Return (X, Y) of the center of cell containing provided text 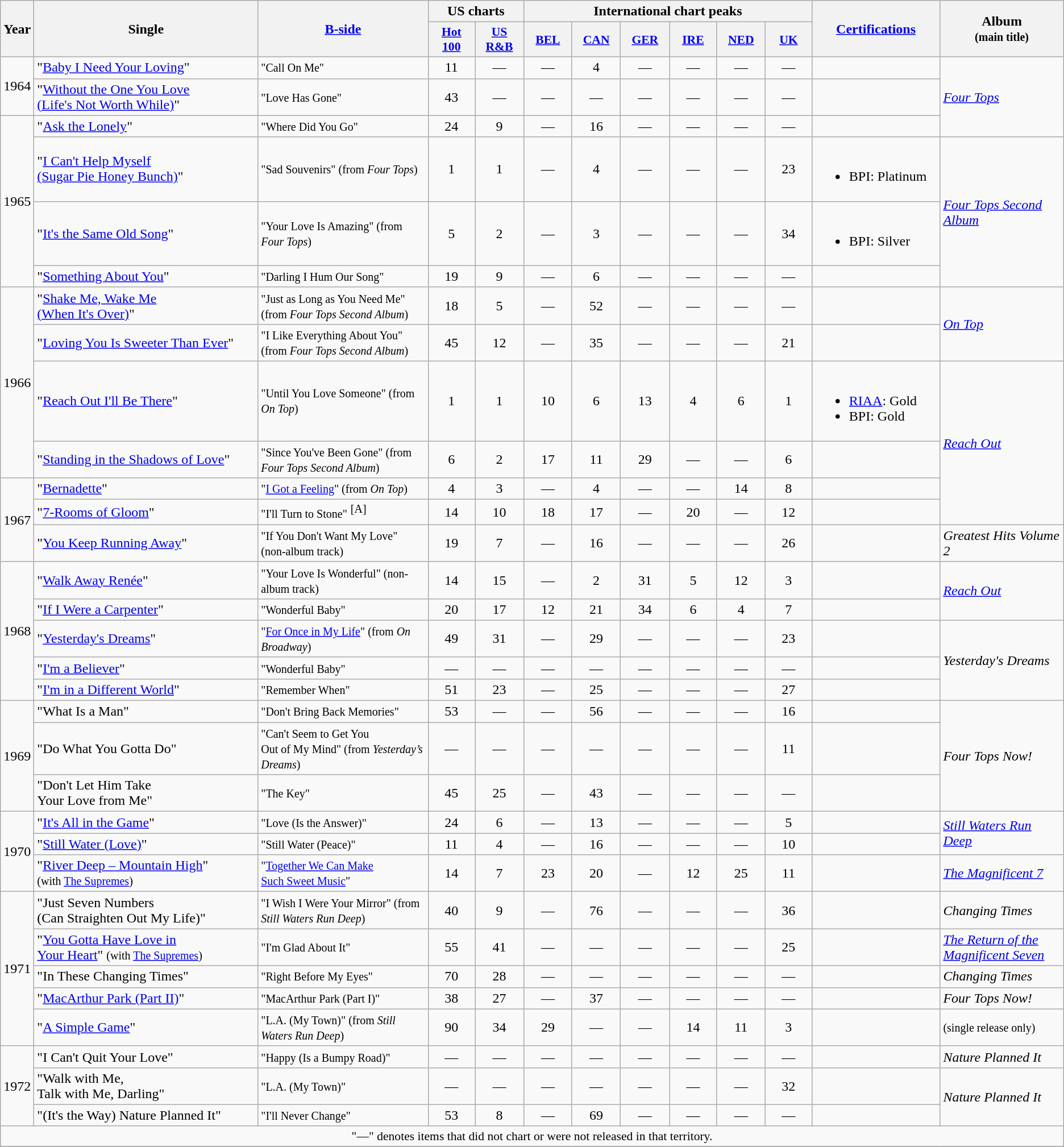
"Can't Seem to Get YouOut of My Mind" (from Yesterday’s Dreams) (343, 749)
1966 (17, 382)
56 (596, 712)
"I'm in a Different World" (146, 689)
"What Is a Man" (146, 712)
BPI: Platinum (876, 169)
"If You Don't Want My Love" (non-album track) (343, 543)
"A Simple Game" (146, 1028)
"I'm a Believer" (146, 668)
US charts (476, 11)
"In These Changing Times" (146, 976)
"Love (Is the Answer)" (343, 822)
"Still Water (Peace)" (343, 844)
International chart peaks (668, 11)
"Shake Me, Wake Me(When It's Over)" (146, 306)
1970 (17, 851)
"I Can't Quit Your Love" (146, 1057)
1972 (17, 1086)
36 (788, 911)
"MacArthur Park (Part I)" (343, 998)
76 (596, 911)
(single release only) (1001, 1028)
"Still Water (Love)" (146, 844)
"Yesterday's Dreams" (146, 639)
1964 (17, 86)
49 (451, 639)
"I'm Glad About It" (343, 947)
"River Deep – Mountain High"(with The Supremes) (146, 873)
"Bernadette" (146, 489)
"7-Rooms of Gloom" (146, 513)
"If I Were a Carpenter" (146, 609)
1971 (17, 969)
UK (788, 40)
"Do What You Gotta Do" (146, 749)
"I Like Everything About You" (from Four Tops Second Album) (343, 342)
1968 (17, 631)
"Until You Love Someone" (from On Top) (343, 401)
"The Key" (343, 793)
"Reach Out I'll Be There" (146, 401)
1969 (17, 756)
Four Tops Second Album (1001, 212)
"(It's the Way) Nature Planned It" (146, 1115)
CAN (596, 40)
"Your Love Is Amazing" (from Four Tops) (343, 233)
Hot100 (451, 40)
"Don't Let Him TakeYour Love from Me" (146, 793)
IRE (693, 40)
"Since You've Been Gone" (from Four Tops Second Album) (343, 459)
"You Gotta Have Love in Your Heart" (with The Supremes) (146, 947)
BEL (548, 40)
"Love Has Gone" (343, 97)
B-side (343, 28)
"Walk with Me,Talk with Me, Darling" (146, 1086)
"Darling I Hum Our Song" (343, 276)
"Right Before My Eyes" (343, 976)
"I'll Never Change" (343, 1115)
"It's All in the Game" (146, 822)
"Something About You" (146, 276)
GER (645, 40)
38 (451, 998)
Single (146, 28)
The Return of the Magnificent Seven (1001, 947)
90 (451, 1028)
52 (596, 306)
15 (500, 580)
"—" denotes items that did not chart or were not released in that territory. (532, 1136)
40 (451, 911)
Greatest Hits Volume 2 (1001, 543)
1965 (17, 201)
"Where Did You Go" (343, 126)
"MacArthur Park (Part II)" (146, 998)
"Your Love Is Wonderful" (non-album track) (343, 580)
32 (788, 1086)
Yesterday's Dreams (1001, 660)
"Remember When" (343, 689)
BPI: Silver (876, 233)
55 (451, 947)
"Happy (Is a Bumpy Road)" (343, 1057)
"You Keep Running Away" (146, 543)
"Baby I Need Your Loving" (146, 68)
"Ask the Lonely" (146, 126)
USR&B (500, 40)
"L.A. (My Town)" (343, 1086)
NED (741, 40)
"Call On Me" (343, 68)
"Without the One You Love(Life's Not Worth While)" (146, 97)
Year (17, 28)
"I Got a Feeling" (from On Top) (343, 489)
"Loving You Is Sweeter Than Ever" (146, 342)
"L.A. (My Town)" (from Still Waters Run Deep) (343, 1028)
"It's the Same Old Song" (146, 233)
On Top (1001, 324)
"Just Seven Numbers(Can Straighten Out My Life)" (146, 911)
"Together We Can MakeSuch Sweet Music" (343, 873)
Still Waters Run Deep (1001, 833)
Four Tops (1001, 97)
Album(main title) (1001, 28)
"Don't Bring Back Memories" (343, 712)
70 (451, 976)
The Magnificent 7 (1001, 873)
41 (500, 947)
69 (596, 1115)
51 (451, 689)
"I Can't Help Myself(Sugar Pie Honey Bunch)" (146, 169)
35 (596, 342)
"Standing in the Shadows of Love" (146, 459)
RIAA: GoldBPI: Gold (876, 401)
"I Wish I Were Your Mirror" (from Still Waters Run Deep) (343, 911)
"For Once in My Life" (from On Broadway) (343, 639)
"Just as Long as You Need Me" (from Four Tops Second Album) (343, 306)
26 (788, 543)
Certifications (876, 28)
28 (500, 976)
"Sad Souvenirs" (from Four Tops) (343, 169)
"I'll Turn to Stone" [A] (343, 513)
1967 (17, 520)
37 (596, 998)
"Walk Away Renée" (146, 580)
